Capture the cell that displays the provided text and extract its [x, y] central coordinate. 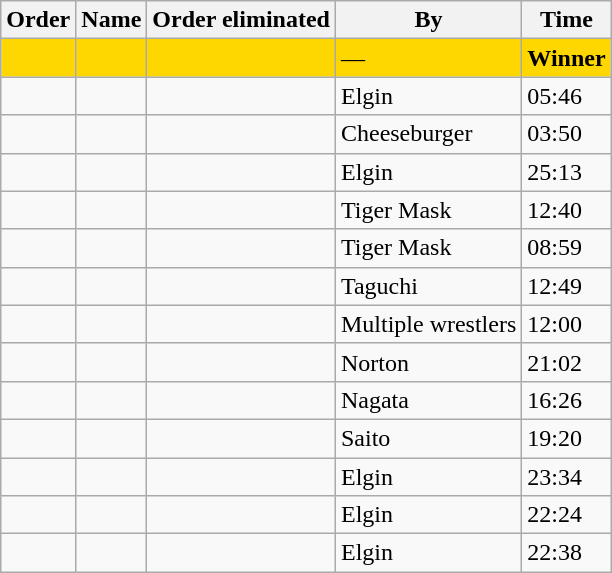
Multiple wrestlers [428, 324]
22:24 [566, 515]
22:38 [566, 553]
21:02 [566, 362]
03:50 [566, 134]
Norton [428, 362]
Cheeseburger [428, 134]
Order eliminated [242, 20]
Nagata [428, 400]
23:34 [566, 477]
12:49 [566, 286]
Order [38, 20]
Winner [566, 58]
19:20 [566, 438]
By [428, 20]
12:40 [566, 210]
08:59 [566, 248]
05:46 [566, 96]
— [428, 58]
12:00 [566, 324]
25:13 [566, 172]
Name [112, 20]
Saito [428, 438]
Time [566, 20]
Taguchi [428, 286]
16:26 [566, 400]
